Determine the [X, Y] coordinate at the center of the cell enclosing the given text.  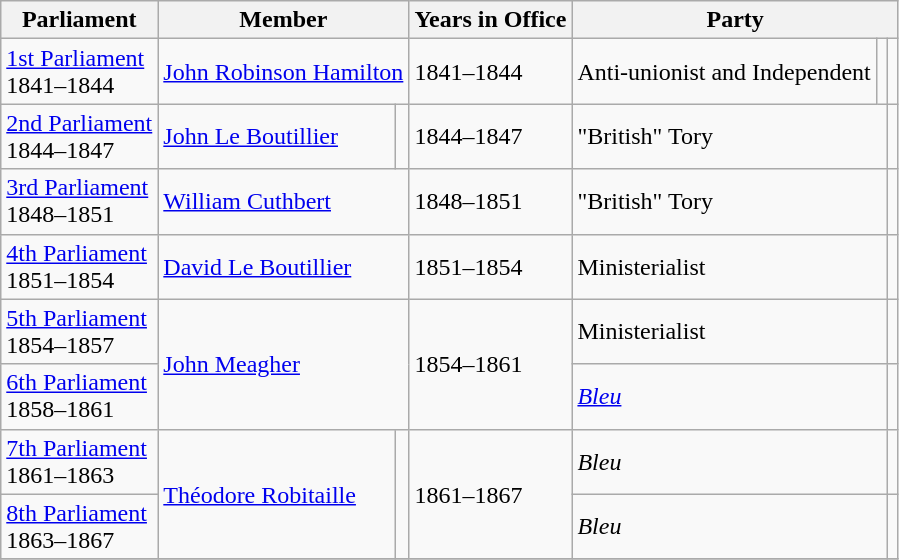
Member [284, 20]
4th Parliament1851–1854 [80, 266]
Party [735, 20]
John Le Boutillier [277, 136]
2nd Parliament1844–1847 [80, 136]
3rd Parliament1848–1851 [80, 202]
William Cuthbert [284, 202]
Anti-unionist and Independent [724, 72]
1861–1867 [490, 494]
1st Parliament1841–1844 [80, 72]
Théodore Robitaille [277, 494]
1841–1844 [490, 72]
7th Parliament1861–1863 [80, 462]
David Le Boutillier [284, 266]
1851–1854 [490, 266]
8th Parliament 1863–1867 [80, 526]
5th Parliament1854–1857 [80, 332]
Years in Office [490, 20]
6th Parliament1858–1861 [80, 396]
1844–1847 [490, 136]
John Robinson Hamilton [284, 72]
1848–1851 [490, 202]
1854–1861 [490, 364]
John Meagher [284, 364]
Parliament [80, 20]
